Identify which cell holds the provided text, then report its (X, Y) central coordinate. 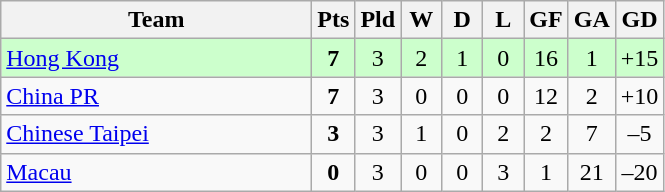
+10 (640, 96)
GF (546, 20)
D (462, 20)
+15 (640, 58)
Hong Kong (156, 58)
Pld (378, 20)
Team (156, 20)
Macau (156, 172)
China PR (156, 96)
12 (546, 96)
GD (640, 20)
16 (546, 58)
Pts (334, 20)
–20 (640, 172)
W (422, 20)
L (504, 20)
GA (592, 20)
21 (592, 172)
–5 (640, 134)
Chinese Taipei (156, 134)
